Extract the [X, Y] coordinate from the center of the cell holding the provided text.  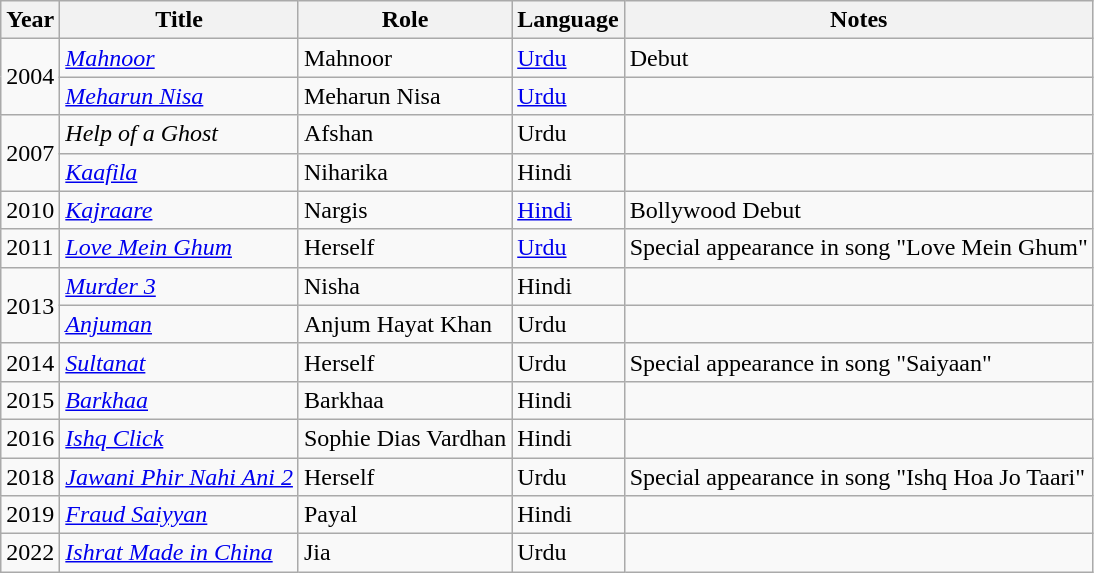
2011 [30, 248]
2014 [30, 362]
Sultanat [180, 362]
2010 [30, 210]
2016 [30, 438]
Afshan [404, 134]
Special appearance in song "Saiyaan" [858, 362]
2015 [30, 400]
Ishrat Made in China [180, 553]
2019 [30, 515]
Payal [404, 515]
Notes [858, 20]
Language [568, 20]
Kaafila [180, 172]
Murder 3 [180, 286]
2007 [30, 153]
Jia [404, 553]
Kajraare [180, 210]
2018 [30, 477]
2004 [30, 77]
Anjum Hayat Khan [404, 324]
Special appearance in song "Ishq Hoa Jo Taari" [858, 477]
2013 [30, 305]
Fraud Saiyyan [180, 515]
Nargis [404, 210]
Anjuman [180, 324]
Help of a Ghost [180, 134]
Debut [858, 58]
Sophie Dias Vardhan [404, 438]
Jawani Phir Nahi Ani 2 [180, 477]
Title [180, 20]
Role [404, 20]
Love Mein Ghum [180, 248]
Special appearance in song "Love Mein Ghum" [858, 248]
Year [30, 20]
Ishq Click [180, 438]
Niharika [404, 172]
Bollywood Debut [858, 210]
Nisha [404, 286]
2022 [30, 553]
